Search for the cell housing the specified text and yield its (X, Y) center coordinate. 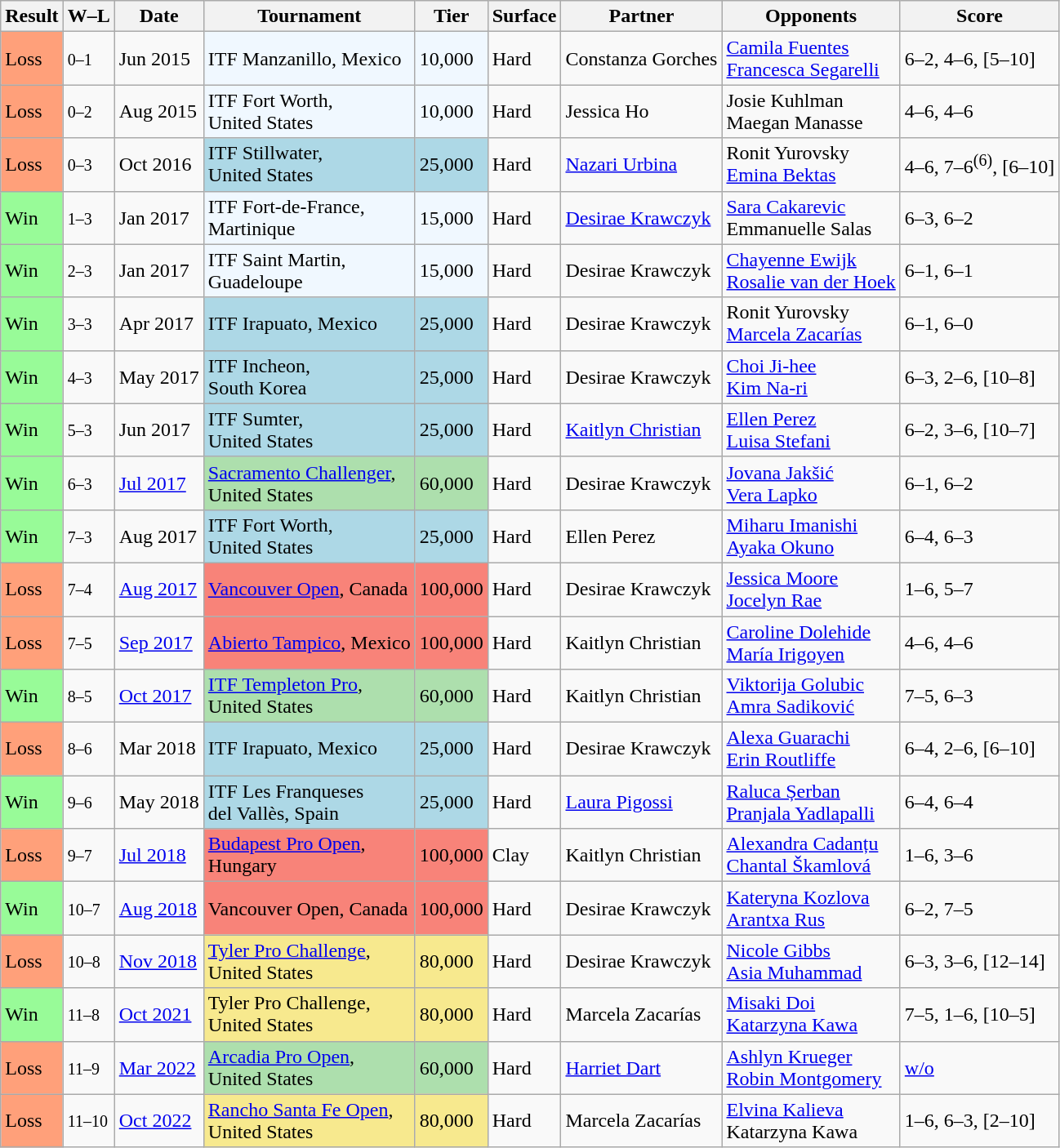
6–1, 6–2 (979, 483)
Jun 2017 (158, 429)
W–L (88, 16)
Nazari Urbina (642, 165)
1–6, 3–6 (979, 856)
Misaki Doi Katarzyna Kawa (811, 1014)
Nicole Gibbs Asia Muhammad (811, 962)
ITF Stillwater, United States (309, 165)
Choi Ji-hee Kim Na-ri (811, 377)
ITF Templeton Pro, United States (309, 696)
Elvina Kalieva Katarzyna Kawa (811, 1120)
Raluca Șerban Pranjala Yadlapalli (811, 802)
Apr 2017 (158, 323)
9–6 (88, 802)
6–1, 6–1 (979, 271)
Jessica Moore Jocelyn Rae (811, 590)
8–5 (88, 696)
7–3 (88, 536)
Opponents (811, 16)
7–5, 1–6, [10–5] (979, 1014)
1–3 (88, 217)
ITF Incheon, South Korea (309, 377)
7–4 (88, 590)
7–5 (88, 642)
ITF Manzanillo, Mexico (309, 59)
8–6 (88, 750)
11–8 (88, 1014)
6–4, 6–4 (979, 802)
ITF Fort-de-France, Martinique (309, 217)
0–1 (88, 59)
Jovana Jakšić Vera Lapko (811, 483)
Caroline Dolehide María Irigoyen (811, 642)
6–3 (88, 483)
Surface (524, 16)
Jul 2018 (158, 856)
May 2018 (158, 802)
Josie Kuhlman Maegan Manasse (811, 111)
Alexa Guarachi Erin Routliffe (811, 750)
Tier (451, 16)
10–8 (88, 962)
Alexandra Cadanțu Chantal Škamlová (811, 856)
May 2017 (158, 377)
6–3, 3–6, [12–14] (979, 962)
6–2, 4–6, [5–10] (979, 59)
0–2 (88, 111)
Aug 2018 (158, 908)
Mar 2018 (158, 750)
Jessica Ho (642, 111)
ITF Saint Martin, Guadeloupe (309, 271)
Viktorija Golubic Amra Sadiković (811, 696)
Sara Cakarevic Emmanuelle Salas (811, 217)
ITF Les Franqueses del Vallès, Spain (309, 802)
Oct 2021 (158, 1014)
2–3 (88, 271)
0–3 (88, 165)
7–5, 6–3 (979, 696)
Jun 2015 (158, 59)
Chayenne Ewijk Rosalie van der Hoek (811, 271)
6–2, 7–5 (979, 908)
Partner (642, 16)
Abierto Tampico, Mexico (309, 642)
Constanza Gorches (642, 59)
6–3, 6–2 (979, 217)
Budapest Pro Open, Hungary (309, 856)
Aug 2015 (158, 111)
Ronit Yurovsky Emina Bektas (811, 165)
6–3, 2–6, [10–8] (979, 377)
ITF Sumter, United States (309, 429)
Date (158, 16)
Mar 2022 (158, 1068)
Ellen Perez (642, 536)
Sep 2017 (158, 642)
Kateryna Kozlova Arantxa Rus (811, 908)
Camila Fuentes Francesca Segarelli (811, 59)
Oct 2017 (158, 696)
1–6, 5–7 (979, 590)
5–3 (88, 429)
Clay (524, 856)
10–7 (88, 908)
Ellen Perez Luisa Stefani (811, 429)
Laura Pigossi (642, 802)
11–10 (88, 1120)
6–4, 6–3 (979, 536)
Tournament (309, 16)
Ashlyn Krueger Robin Montgomery (811, 1068)
6–4, 2–6, [6–10] (979, 750)
1–6, 6–3, [2–10] (979, 1120)
Nov 2018 (158, 962)
6–2, 3–6, [10–7] (979, 429)
Miharu Imanishi Ayaka Okuno (811, 536)
4–6, 7–6(6), [6–10] (979, 165)
Oct 2016 (158, 165)
w/o (979, 1068)
11–9 (88, 1068)
Score (979, 16)
Result (32, 16)
Rancho Santa Fe Open, United States (309, 1120)
6–1, 6–0 (979, 323)
Oct 2022 (158, 1120)
Arcadia Pro Open, United States (309, 1068)
Ronit Yurovsky Marcela Zacarías (811, 323)
9–7 (88, 856)
Harriet Dart (642, 1068)
Sacramento Challenger, United States (309, 483)
3–3 (88, 323)
4–3 (88, 377)
Jul 2017 (158, 483)
